Extract the [X, Y] coordinate from the center of the cell holding the provided text.  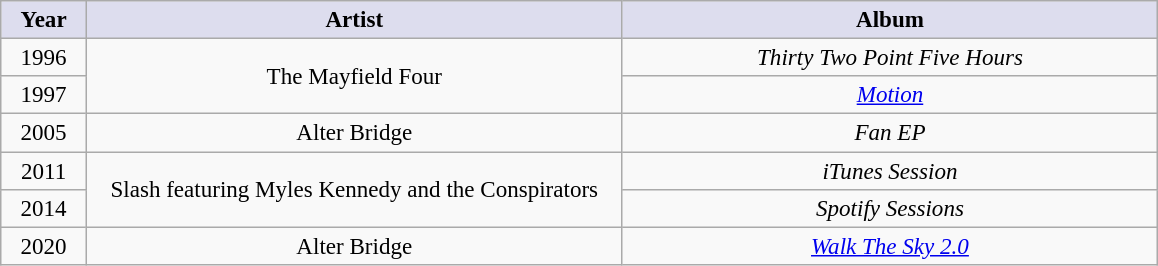
2014 [44, 208]
Artist [354, 20]
Year [44, 20]
The Mayfield Four [354, 76]
Slash featuring Myles Kennedy and the Conspirators [354, 190]
Fan EP [890, 133]
1996 [44, 57]
Motion [890, 95]
iTunes Session [890, 171]
Thirty Two Point Five Hours [890, 57]
2005 [44, 133]
Spotify Sessions [890, 208]
2011 [44, 171]
Walk The Sky 2.0 [890, 246]
Album [890, 20]
1997 [44, 95]
2020 [44, 246]
